Identify which cell holds the provided text, then report its [x, y] central coordinate. 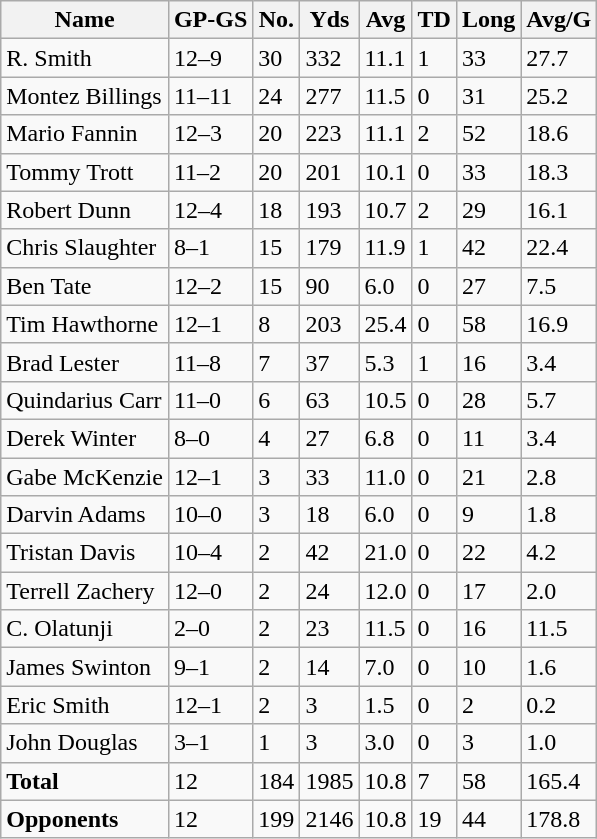
2.8 [559, 477]
178.8 [559, 819]
12.0 [386, 591]
19 [434, 819]
12–4 [210, 210]
12–2 [210, 286]
199 [276, 819]
Chris Slaughter [85, 248]
Yds [330, 20]
223 [330, 134]
1.8 [559, 515]
11–2 [210, 172]
332 [330, 58]
Tristan Davis [85, 553]
Robert Dunn [85, 210]
14 [330, 667]
7.5 [559, 286]
Long [488, 20]
10–0 [210, 515]
12–9 [210, 58]
C. Olatunji [85, 629]
Tim Hawthorne [85, 324]
3–1 [210, 743]
11–11 [210, 96]
2146 [330, 819]
8–0 [210, 438]
Montez Billings [85, 96]
23 [330, 629]
11–8 [210, 362]
James Swinton [85, 667]
11.0 [386, 477]
179 [330, 248]
No. [276, 20]
Avg [386, 20]
18.3 [559, 172]
4.2 [559, 553]
TD [434, 20]
0.2 [559, 705]
184 [276, 781]
10.5 [386, 400]
8 [276, 324]
3.0 [386, 743]
Gabe McKenzie [85, 477]
Opponents [85, 819]
6.8 [386, 438]
5.7 [559, 400]
165.4 [559, 781]
25.2 [559, 96]
21.0 [386, 553]
1.6 [559, 667]
GP-GS [210, 20]
21 [488, 477]
Mario Fannin [85, 134]
10.7 [386, 210]
1.0 [559, 743]
25.4 [386, 324]
9 [488, 515]
31 [488, 96]
44 [488, 819]
Brad Lester [85, 362]
6 [276, 400]
201 [330, 172]
17 [488, 591]
Avg/G [559, 20]
22.4 [559, 248]
12–3 [210, 134]
10–4 [210, 553]
22 [488, 553]
18.6 [559, 134]
John Douglas [85, 743]
193 [330, 210]
Eric Smith [85, 705]
Quindarius Carr [85, 400]
11 [488, 438]
10.1 [386, 172]
2–0 [210, 629]
30 [276, 58]
Total [85, 781]
8–1 [210, 248]
Tommy Trott [85, 172]
52 [488, 134]
11.9 [386, 248]
Name [85, 20]
63 [330, 400]
11–0 [210, 400]
29 [488, 210]
2.0 [559, 591]
1.5 [386, 705]
28 [488, 400]
R. Smith [85, 58]
16.9 [559, 324]
12–0 [210, 591]
1985 [330, 781]
Darvin Adams [85, 515]
7.0 [386, 667]
Derek Winter [85, 438]
203 [330, 324]
16.1 [559, 210]
5.3 [386, 362]
37 [330, 362]
4 [276, 438]
Terrell Zachery [85, 591]
10 [488, 667]
90 [330, 286]
9–1 [210, 667]
277 [330, 96]
Ben Tate [85, 286]
27.7 [559, 58]
